Return [X, Y] of the center of cell containing provided text 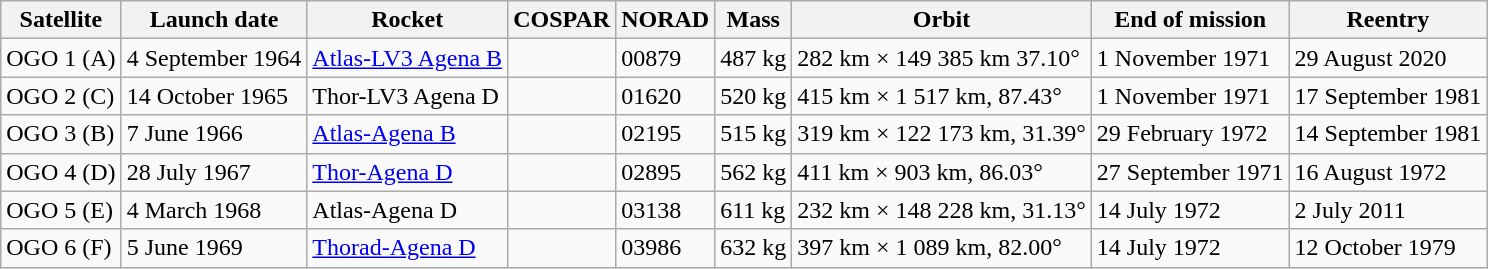
03986 [666, 248]
02895 [666, 172]
29 February 1972 [1190, 134]
2 July 2011 [1388, 210]
OGO 1 (A) [61, 58]
Orbit [942, 20]
Thor-LV3 Agena D [408, 96]
Thorad-Agena D [408, 248]
Launch date [214, 20]
03138 [666, 210]
282 km × 149 385 km 37.10° [942, 58]
02195 [666, 134]
28 July 1967 [214, 172]
Satellite [61, 20]
Thor-Agena D [408, 172]
Reentry [1388, 20]
Rocket [408, 20]
Mass [754, 20]
OGO 4 (D) [61, 172]
397 km × 1 089 km, 82.00° [942, 248]
COSPAR [562, 20]
415 km × 1 517 km, 87.43° [942, 96]
OGO 6 (F) [61, 248]
00879 [666, 58]
4 September 1964 [214, 58]
632 kg [754, 248]
319 km × 122 173 km, 31.39° [942, 134]
411 km × 903 km, 86.03° [942, 172]
01620 [666, 96]
14 October 1965 [214, 96]
29 August 2020 [1388, 58]
562 kg [754, 172]
5 June 1969 [214, 248]
27 September 1971 [1190, 172]
End of mission [1190, 20]
520 kg [754, 96]
Atlas-Agena D [408, 210]
OGO 2 (C) [61, 96]
NORAD [666, 20]
4 March 1968 [214, 210]
Atlas-LV3 Agena B [408, 58]
Atlas-Agena B [408, 134]
16 August 1972 [1388, 172]
12 October 1979 [1388, 248]
487 kg [754, 58]
14 September 1981 [1388, 134]
OGO 5 (E) [61, 210]
7 June 1966 [214, 134]
515 kg [754, 134]
232 km × 148 228 km, 31.13° [942, 210]
OGO 3 (B) [61, 134]
17 September 1981 [1388, 96]
611 kg [754, 210]
